Capture the cell that displays the provided text and extract its (X, Y) central coordinate. 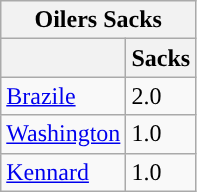
Washington (64, 134)
2.0 (161, 96)
Oilers Sacks (98, 20)
Brazile (64, 96)
Kennard (64, 172)
Sacks (161, 58)
